Search for the cell housing the specified text and yield its [X, Y] center coordinate. 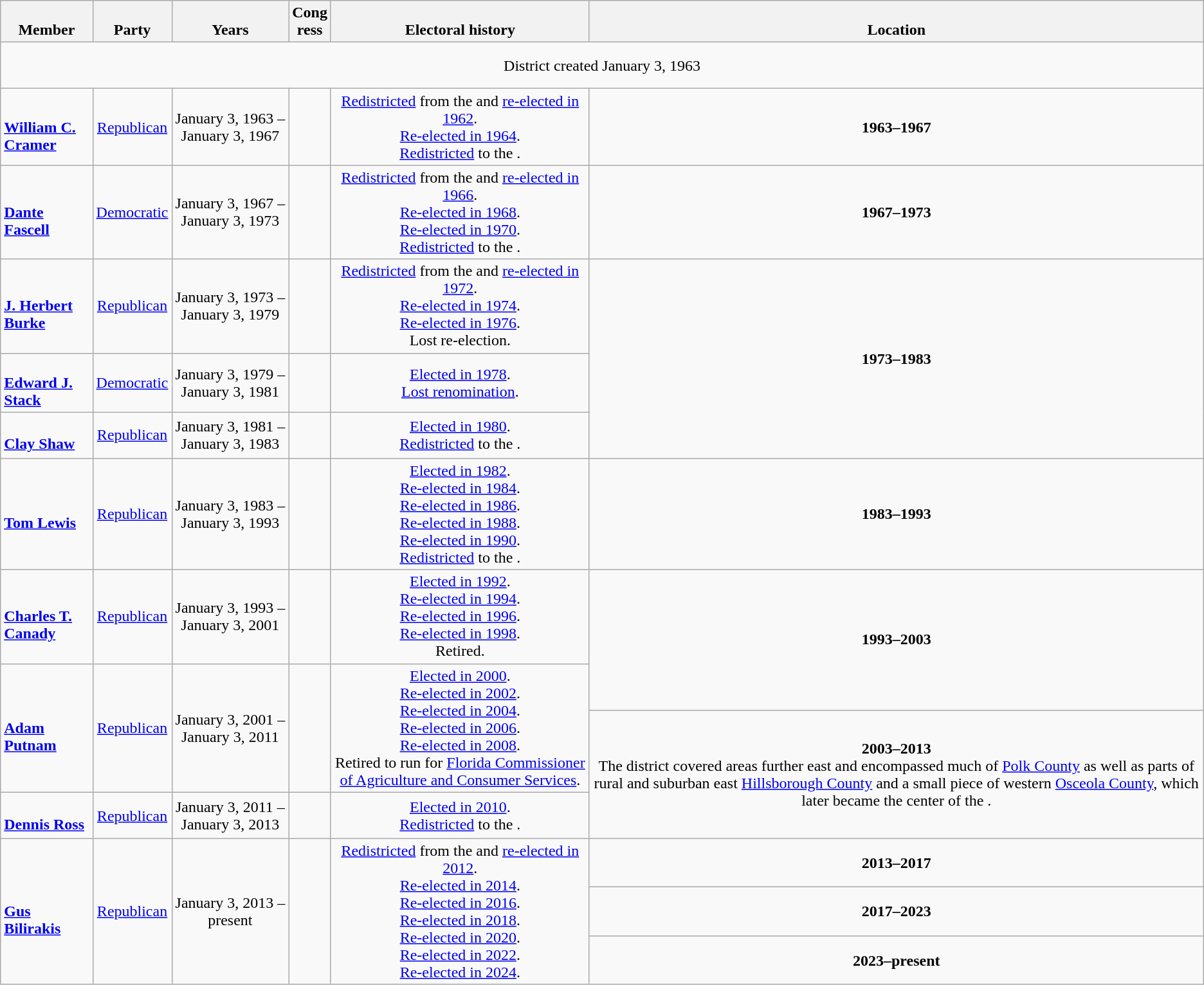
Years [230, 22]
2023–present [897, 961]
January 3, 2013 –present [230, 912]
January 3, 1993 –January 3, 2001 [230, 617]
Dante Fascell [46, 212]
January 3, 2001 –January 3, 2011 [230, 728]
Dennis Ross [46, 815]
William C. Cramer [46, 127]
Redistricted from the and re-elected in 1972.Re-elected in 1974.Re-elected in 1976.Lost re-election. [460, 306]
January 3, 1979 –January 3, 1981 [230, 383]
Location [897, 22]
January 3, 1967 –January 3, 1973 [230, 212]
2017–2023 [897, 912]
Edward J. Stack [46, 383]
Elected in 2010.Redistricted to the . [460, 815]
Elected in 1982.Re-elected in 1984.Re-elected in 1986.Re-elected in 1988.Re-elected in 1990.Redistricted to the . [460, 514]
Redistricted from the and re-elected in 1962.Re-elected in 1964.Redistricted to the . [460, 127]
January 3, 1973 –January 3, 1979 [230, 306]
1983–1993 [897, 514]
January 3, 1963 –January 3, 1967 [230, 127]
Elected in 1980.Redistricted to the . [460, 435]
Congress [310, 22]
District created January 3, 1963 [602, 66]
Elected in 1978.Lost renomination. [460, 383]
1993–2003 [897, 640]
Member [46, 22]
Electoral history [460, 22]
J. Herbert Burke [46, 306]
Tom Lewis [46, 514]
January 3, 2011 –January 3, 2013 [230, 815]
Charles T. Canady [46, 617]
Gus Bilirakis [46, 912]
2013–2017 [897, 863]
1967–1973 [897, 212]
Adam Putnam [46, 728]
1973–1983 [897, 359]
Party [132, 22]
Clay Shaw [46, 435]
January 3, 1981 –January 3, 1983 [230, 435]
1963–1967 [897, 127]
Elected in 1992.Re-elected in 1994.Re-elected in 1996.Re-elected in 1998.Retired. [460, 617]
Redistricted from the and re-elected in 1966.Re-elected in 1968.Re-elected in 1970.Redistricted to the . [460, 212]
January 3, 1983 –January 3, 1993 [230, 514]
